Output the [x, y] coordinate of the center of the cell containing the given text.  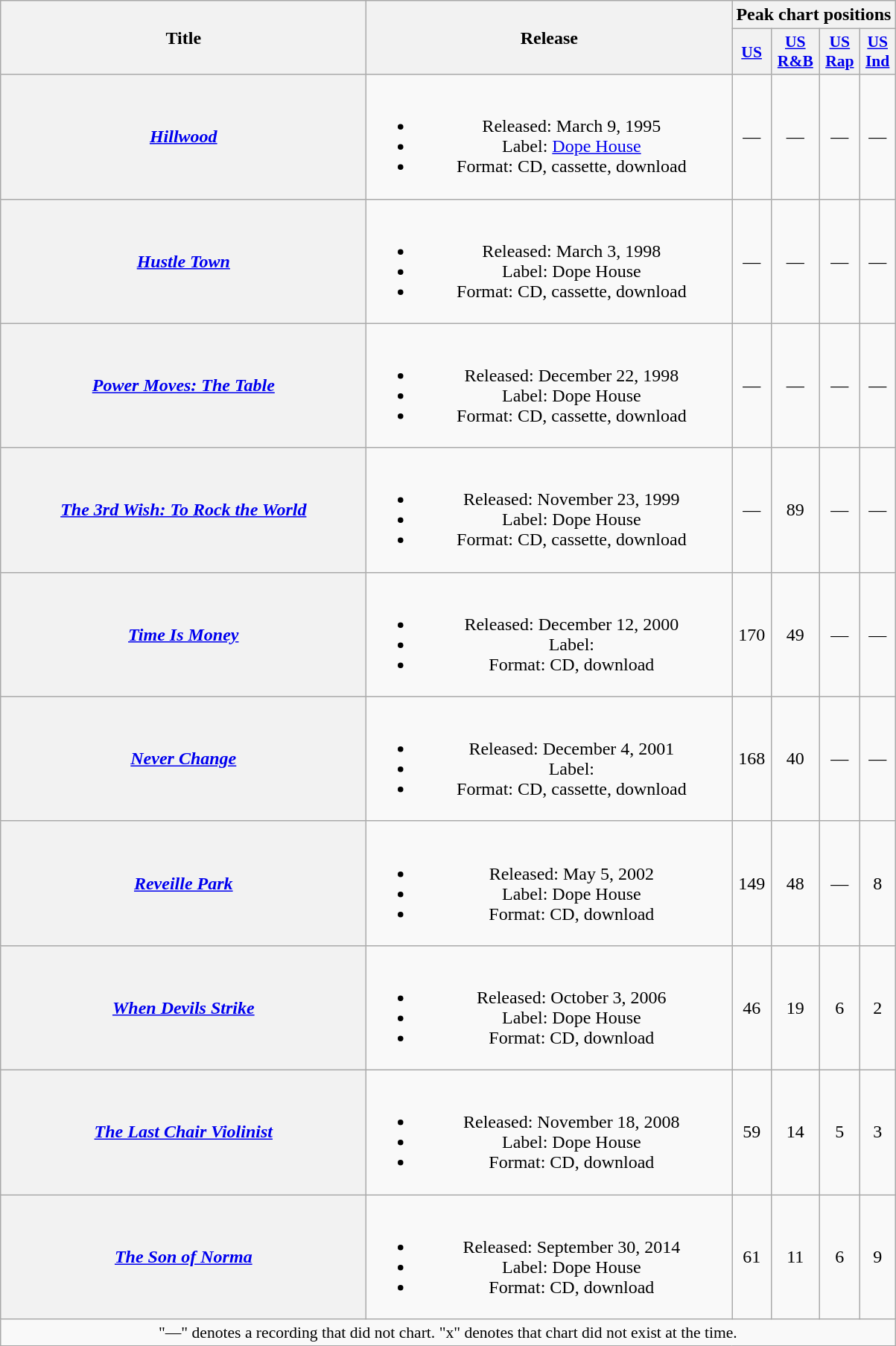
Time Is Money [183, 635]
Released: November 18, 2008Label: Dope HouseFormat: CD, download [550, 1132]
"—" denotes a recording that did not chart. "x" denotes that chart did not exist at the time. [448, 1333]
Released: December 22, 1998Label: Dope HouseFormat: CD, cassette, download [550, 386]
Released: November 23, 1999Label: Dope HouseFormat: CD, cassette, download [550, 509]
Reveille Park [183, 883]
8 [877, 883]
49 [795, 635]
Hillwood [183, 137]
Power Moves: The Table [183, 386]
Release [550, 37]
Released: December 4, 2001Label: Format: CD, cassette, download [550, 758]
3 [877, 1132]
Released: September 30, 2014Label: Dope HouseFormat: CD, download [550, 1257]
US [752, 52]
149 [752, 883]
Released: March 3, 1998Label: Dope HouseFormat: CD, cassette, download [550, 261]
Title [183, 37]
89 [795, 509]
Released: May 5, 2002Label: Dope HouseFormat: CD, download [550, 883]
14 [795, 1132]
The 3rd Wish: To Rock the World [183, 509]
5 [839, 1132]
USR&B [795, 52]
11 [795, 1257]
The Son of Norma [183, 1257]
When Devils Strike [183, 1007]
Released: October 3, 2006Label: Dope HouseFormat: CD, download [550, 1007]
170 [752, 635]
168 [752, 758]
2 [877, 1007]
9 [877, 1257]
61 [752, 1257]
The Last Chair Violinist [183, 1132]
Hustle Town [183, 261]
Released: March 9, 1995Label: Dope HouseFormat: CD, cassette, download [550, 137]
59 [752, 1132]
48 [795, 883]
40 [795, 758]
USInd [877, 52]
Released: December 12, 2000Label: Format: CD, download [550, 635]
Peak chart positions [813, 15]
USRap [839, 52]
Never Change [183, 758]
19 [795, 1007]
46 [752, 1007]
